Determine the [x, y] coordinate at the center of the cell enclosing the given text.  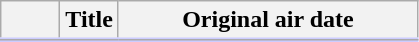
Title [90, 21]
Original air date [268, 21]
